From the cell containing the given text, extract its center point as (x, y) coordinate. 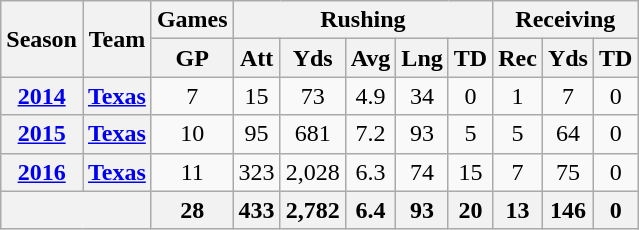
GP (192, 58)
Rushing (363, 20)
13 (518, 210)
Receiving (566, 20)
681 (312, 134)
Avg (370, 58)
7.2 (370, 134)
34 (422, 96)
Team (116, 39)
323 (256, 172)
4.9 (370, 96)
6.4 (370, 210)
Games (192, 20)
Rec (518, 58)
Lng (422, 58)
74 (422, 172)
73 (312, 96)
2,782 (312, 210)
20 (470, 210)
2014 (42, 96)
2,028 (312, 172)
75 (568, 172)
11 (192, 172)
64 (568, 134)
28 (192, 210)
2015 (42, 134)
6.3 (370, 172)
Att (256, 58)
146 (568, 210)
1 (518, 96)
433 (256, 210)
Season (42, 39)
95 (256, 134)
2016 (42, 172)
10 (192, 134)
